Detect which cell encompasses the target text, then output its [x, y] center coordinate. 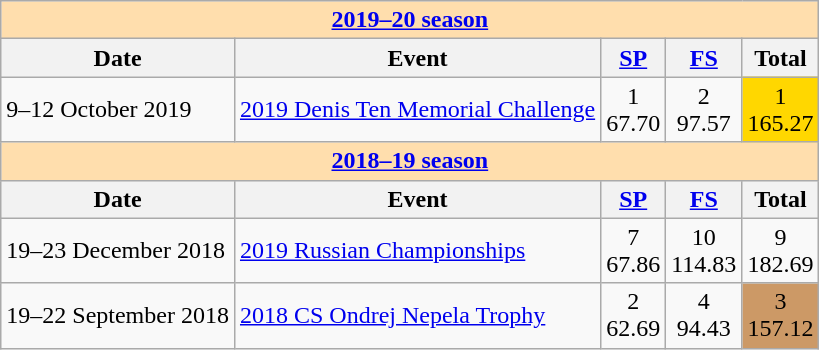
9 182.69 [780, 250]
1 165.27 [780, 110]
7 67.86 [634, 250]
2019 Denis Ten Memorial Challenge [417, 110]
4 94.43 [704, 316]
2 62.69 [634, 316]
2 97.57 [704, 110]
2018–19 season [410, 161]
3 157.12 [780, 316]
19–22 September 2018 [118, 316]
2019–20 season [410, 20]
2018 CS Ondrej Nepela Trophy [417, 316]
9–12 October 2019 [118, 110]
1 67.70 [634, 110]
10 114.83 [704, 250]
2019 Russian Championships [417, 250]
19–23 December 2018 [118, 250]
